Locate the cell with the specified text and output its (X, Y) center coordinate. 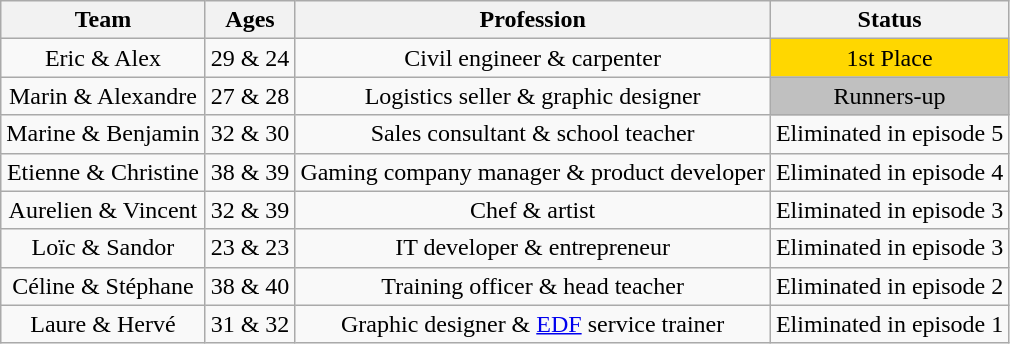
Training officer & head teacher (533, 286)
38 & 39 (250, 172)
Aurelien & Vincent (103, 210)
38 & 40 (250, 286)
27 & 28 (250, 96)
Status (889, 20)
Eliminated in episode 5 (889, 134)
1st Place (889, 58)
32 & 39 (250, 210)
Logistics seller & graphic designer (533, 96)
Marine & Benjamin (103, 134)
32 & 30 (250, 134)
Eliminated in episode 2 (889, 286)
Etienne & Christine (103, 172)
31 & 32 (250, 324)
Eliminated in episode 4 (889, 172)
23 & 23 (250, 248)
Team (103, 20)
Céline & Stéphane (103, 286)
Runners-up (889, 96)
Sales consultant & school teacher (533, 134)
Eliminated in episode 1 (889, 324)
Laure & Hervé (103, 324)
IT developer & entrepreneur (533, 248)
Civil engineer & carpenter (533, 58)
Ages (250, 20)
Graphic designer & EDF service trainer (533, 324)
Gaming company manager & product developer (533, 172)
Chef & artist (533, 210)
Profession (533, 20)
Loïc & Sandor (103, 248)
29 & 24 (250, 58)
Marin & Alexandre (103, 96)
Eric & Alex (103, 58)
